Return [X, Y] of the center of cell containing provided text 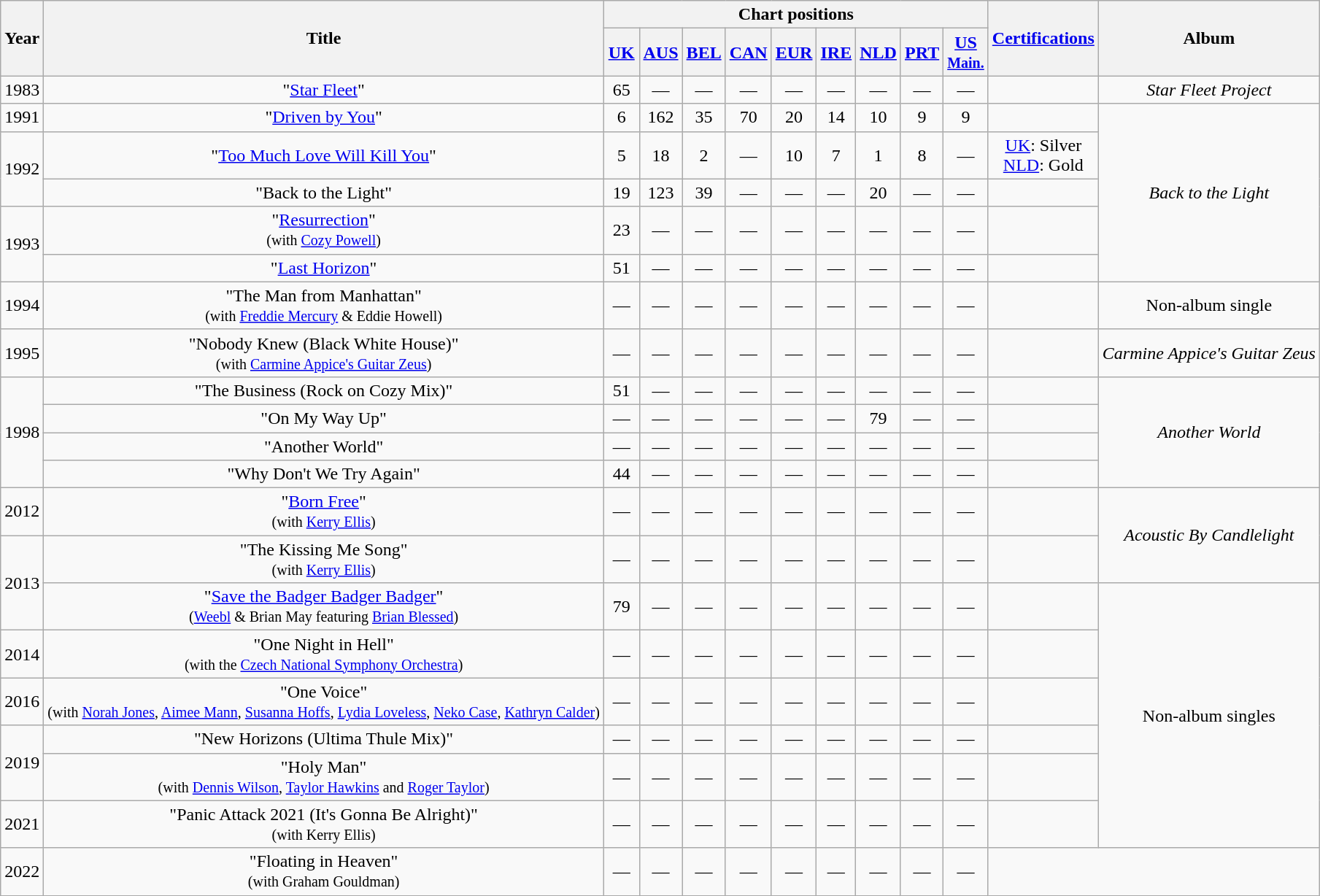
"The Man from Manhattan"(with Freddie Mercury & Eddie Howell) [324, 305]
"Why Don't We Try Again" [324, 474]
14 [836, 117]
7 [836, 155]
1998 [22, 432]
123 [661, 193]
"Born Free"(with Kerry Ellis) [324, 512]
"One Night in Hell"(with the Czech National Symphony Orchestra) [324, 654]
"Too Much Love Will Kill You" [324, 155]
"Another World" [324, 446]
1993 [22, 244]
6 [622, 117]
"The Business (Rock on Cozy Mix)" [324, 390]
Title [324, 38]
EUR [794, 53]
Non-album single [1208, 305]
"Last Horizon" [324, 268]
162 [661, 117]
2014 [22, 654]
2019 [22, 763]
1991 [22, 117]
2021 [22, 824]
"Star Fleet" [324, 90]
19 [622, 193]
Another World [1208, 432]
2013 [22, 583]
Year [22, 38]
"Nobody Knew (Black White House)"(with Carmine Appice's Guitar Zeus) [324, 353]
2 [703, 155]
5 [622, 155]
Back to the Light [1208, 193]
70 [749, 117]
2022 [22, 871]
PRT [922, 53]
NLD [879, 53]
"Driven by You" [324, 117]
44 [622, 474]
Star Fleet Project [1208, 90]
Chart positions [795, 15]
UK [622, 53]
"Panic Attack 2021 (It's Gonna Be Alright)"(with Kerry Ellis) [324, 824]
1 [879, 155]
BEL [703, 53]
1995 [22, 353]
Acoustic By Candlelight [1208, 536]
"Floating in Heaven"(with Graham Gouldman) [324, 871]
"Back to the Light" [324, 193]
1983 [22, 90]
8 [922, 155]
1994 [22, 305]
2016 [22, 702]
IRE [836, 53]
2012 [22, 512]
"New Horizons (Ultima Thule Mix)" [324, 739]
Carmine Appice's Guitar Zeus [1208, 353]
"The Kissing Me Song"(with Kerry Ellis) [324, 559]
AUS [661, 53]
"Holy Man"(with Dennis Wilson, Taylor Hawkins and Roger Taylor) [324, 776]
23 [622, 231]
USMain. [966, 53]
18 [661, 155]
Certifications [1043, 38]
39 [703, 193]
Album [1208, 38]
"On My Way Up" [324, 418]
"Resurrection"(with Cozy Powell) [324, 231]
65 [622, 90]
"Save the Badger Badger Badger"(Weebl & Brian May featuring Brian Blessed) [324, 607]
UK: SilverNLD: Gold [1043, 155]
35 [703, 117]
Non-album singles [1208, 715]
CAN [749, 53]
"One Voice"(with Norah Jones, Aimee Mann, Susanna Hoffs, Lydia Loveless, Neko Case, Kathryn Calder) [324, 702]
1992 [22, 169]
